Locate the cell with the specified text and output its (x, y) center coordinate. 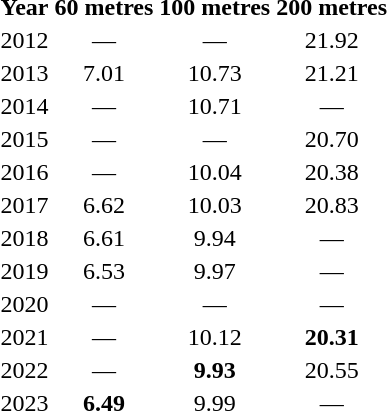
9.97 (215, 271)
7.01 (104, 73)
9.94 (215, 238)
10.71 (215, 106)
10.04 (215, 172)
10.03 (215, 205)
9.93 (215, 370)
6.62 (104, 205)
6.53 (104, 271)
10.73 (215, 73)
10.12 (215, 337)
6.61 (104, 238)
